For the text-containing cell, return its midpoint in [X, Y] coordinate format. 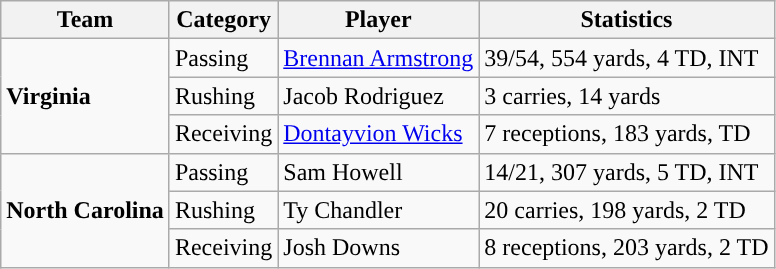
Virginia [86, 96]
3 carries, 14 yards [626, 96]
Brennan Armstrong [378, 58]
14/21, 307 yards, 5 TD, INT [626, 172]
Ty Chandler [378, 210]
Josh Downs [378, 248]
7 receptions, 183 yards, TD [626, 134]
Player [378, 20]
39/54, 554 yards, 4 TD, INT [626, 58]
North Carolina [86, 210]
Team [86, 20]
Dontayvion Wicks [378, 134]
8 receptions, 203 yards, 2 TD [626, 248]
Sam Howell [378, 172]
Category [223, 20]
Statistics [626, 20]
Jacob Rodriguez [378, 96]
20 carries, 198 yards, 2 TD [626, 210]
